From the cell containing the given text, extract its center point as [X, Y] coordinate. 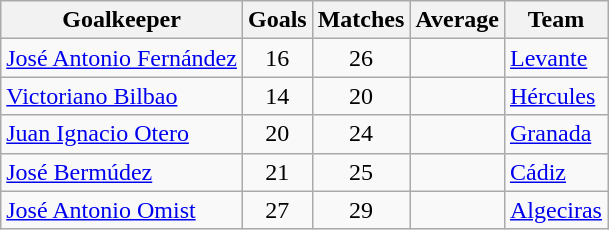
Victoriano Bilbao [122, 96]
José Antonio Omist [122, 210]
Cádiz [556, 172]
21 [277, 172]
14 [277, 96]
Levante [556, 58]
José Antonio Fernández [122, 58]
Granada [556, 134]
25 [361, 172]
Hércules [556, 96]
Team [556, 20]
27 [277, 210]
Goals [277, 20]
Goalkeeper [122, 20]
Matches [361, 20]
24 [361, 134]
16 [277, 58]
29 [361, 210]
Algeciras [556, 210]
José Bermúdez [122, 172]
Average [458, 20]
26 [361, 58]
Juan Ignacio Otero [122, 134]
